Provide the (x, y) coordinate of the cell's center where the given text is located.  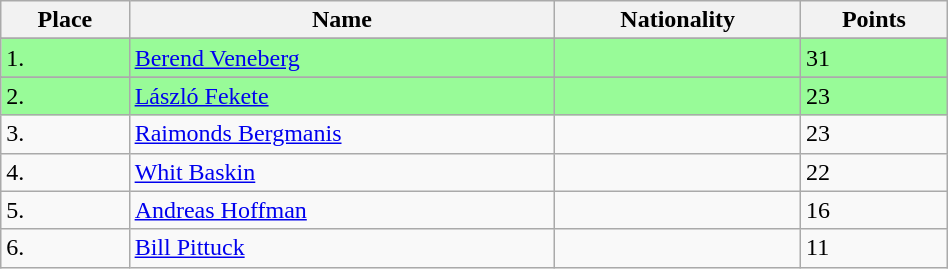
3. (65, 134)
Berend Veneberg (342, 58)
16 (874, 210)
Name (342, 20)
11 (874, 248)
Points (874, 20)
Andreas Hoffman (342, 210)
31 (874, 58)
Whit Baskin (342, 172)
Nationality (678, 20)
5. (65, 210)
László Fekete (342, 96)
2. (65, 96)
Bill Pittuck (342, 248)
Place (65, 20)
6. (65, 248)
4. (65, 172)
22 (874, 172)
1. (65, 58)
Raimonds Bergmanis (342, 134)
